Output the [X, Y] coordinate of the center of the cell containing the given text.  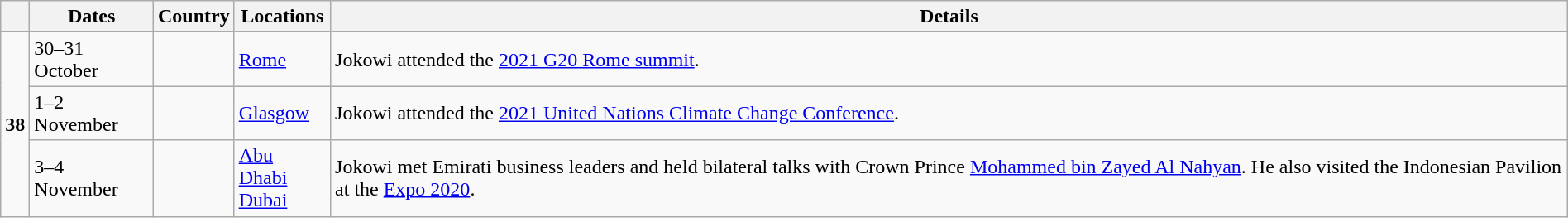
Dates [92, 17]
Locations [282, 17]
Glasgow [282, 113]
Details [949, 17]
38 [15, 124]
Rome [282, 60]
1–2 November [92, 113]
Jokowi attended the 2021 United Nations Climate Change Conference. [949, 113]
Jokowi attended the 2021 G20 Rome summit. [949, 60]
30–31 October [92, 60]
Country [194, 17]
3–4 November [92, 178]
Abu DhabiDubai [282, 178]
